Return [X, Y] of the center of cell containing provided text 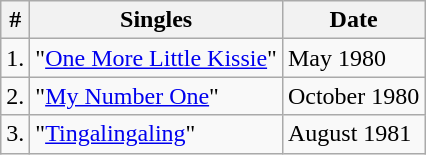
May 1980 [353, 58]
1. [16, 58]
# [16, 20]
Singles [156, 20]
"Tingalingaling" [156, 134]
"One More Little Kissie" [156, 58]
"My Number One" [156, 96]
2. [16, 96]
October 1980 [353, 96]
August 1981 [353, 134]
Date [353, 20]
3. [16, 134]
